Output the [x, y] coordinate of the center of the cell containing the given text.  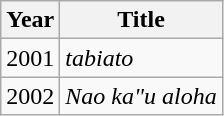
2001 [30, 58]
Title [141, 20]
tabiato [141, 58]
Year [30, 20]
Nao ka"u aloha [141, 96]
2002 [30, 96]
